Provide the [x, y] coordinate of the cell's center where the given text is located.  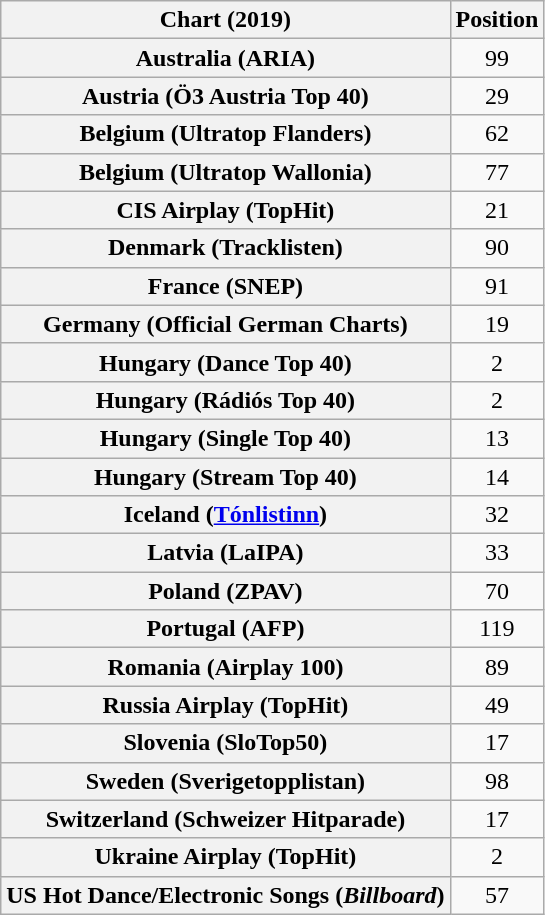
Belgium (Ultratop Flanders) [226, 134]
Hungary (Dance Top 40) [226, 362]
89 [497, 667]
77 [497, 172]
90 [497, 248]
21 [497, 210]
Belgium (Ultratop Wallonia) [226, 172]
Hungary (Stream Top 40) [226, 477]
Denmark (Tracklisten) [226, 248]
13 [497, 438]
32 [497, 515]
Slovenia (SloTop50) [226, 743]
62 [497, 134]
Austria (Ö3 Austria Top 40) [226, 96]
49 [497, 705]
Iceland (Tónlistinn) [226, 515]
CIS Airplay (TopHit) [226, 210]
99 [497, 58]
France (SNEP) [226, 286]
Chart (2019) [226, 20]
Ukraine Airplay (TopHit) [226, 857]
119 [497, 629]
Russia Airplay (TopHit) [226, 705]
14 [497, 477]
US Hot Dance/Electronic Songs (Billboard) [226, 895]
29 [497, 96]
Poland (ZPAV) [226, 591]
Sweden (Sverigetopplistan) [226, 781]
Portugal (AFP) [226, 629]
Hungary (Rádiós Top 40) [226, 400]
Switzerland (Schweizer Hitparade) [226, 819]
Romania (Airplay 100) [226, 667]
19 [497, 324]
Position [497, 20]
Latvia (LaIPA) [226, 553]
98 [497, 781]
70 [497, 591]
Germany (Official German Charts) [226, 324]
Hungary (Single Top 40) [226, 438]
33 [497, 553]
Australia (ARIA) [226, 58]
91 [497, 286]
57 [497, 895]
